Capture the cell that displays the provided text and extract its (x, y) central coordinate. 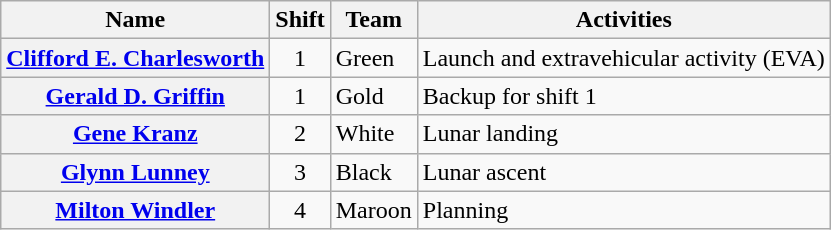
Gold (374, 96)
Shift (300, 20)
Black (374, 172)
White (374, 134)
Activities (624, 20)
Launch and extravehicular activity (EVA) (624, 58)
Lunar ascent (624, 172)
3 (300, 172)
Milton Windler (136, 210)
Gene Kranz (136, 134)
4 (300, 210)
Lunar landing (624, 134)
Maroon (374, 210)
Name (136, 20)
Planning (624, 210)
2 (300, 134)
Clifford E. Charlesworth (136, 58)
Backup for shift 1 (624, 96)
Green (374, 58)
Gerald D. Griffin (136, 96)
Glynn Lunney (136, 172)
Team (374, 20)
